For the text-containing cell, return its midpoint in (x, y) coordinate format. 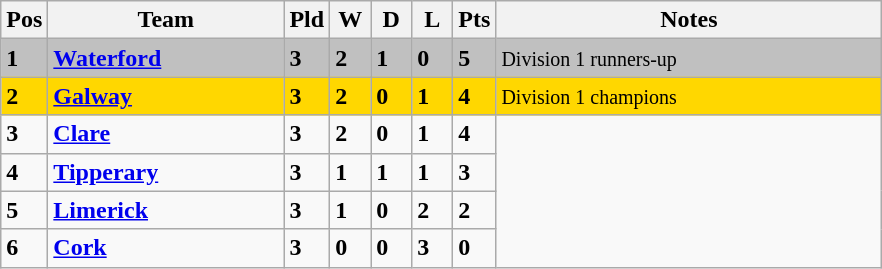
W (350, 20)
Division 1 champions (689, 96)
D (392, 20)
Pts (474, 20)
6 (24, 248)
Notes (689, 20)
Clare (166, 134)
L (432, 20)
Tipperary (166, 172)
Waterford (166, 58)
Division 1 runners-up (689, 58)
Pld (307, 20)
Pos (24, 20)
Cork (166, 248)
Limerick (166, 210)
Team (166, 20)
Galway (166, 96)
